Locate the cell with the specified text and output its (X, Y) center coordinate. 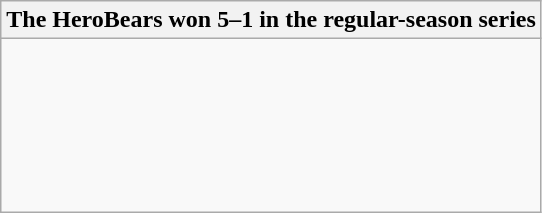
The HeroBears won 5–1 in the regular-season series (272, 20)
